Pinpoint the cell where the given text exists, returning its (X, Y) midpoint coordinate. 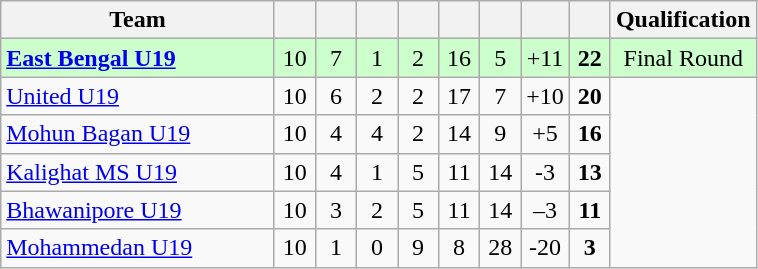
Mohammedan U19 (138, 248)
22 (590, 58)
-20 (546, 248)
0 (376, 248)
8 (460, 248)
Team (138, 20)
Mohun Bagan U19 (138, 134)
Final Round (683, 58)
-3 (546, 172)
20 (590, 96)
+5 (546, 134)
+11 (546, 58)
East Bengal U19 (138, 58)
17 (460, 96)
28 (500, 248)
6 (336, 96)
–3 (546, 210)
United U19 (138, 96)
Kalighat MS U19 (138, 172)
Qualification (683, 20)
Bhawanipore U19 (138, 210)
+10 (546, 96)
13 (590, 172)
